Return (x, y) of the center of cell containing provided text 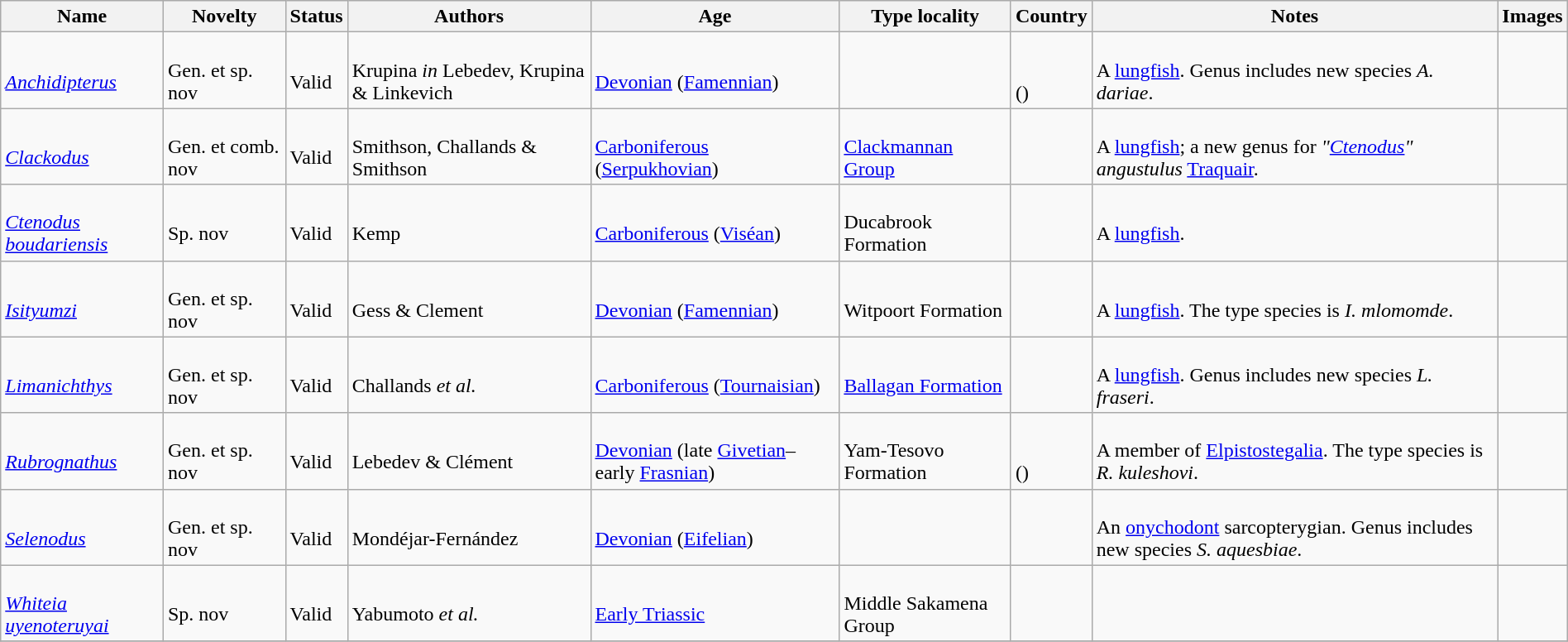
A lungfish. Genus includes new species L. fraseri. (1295, 375)
Anchidipterus (83, 70)
Yabumoto et al. (469, 603)
A lungfish; a new genus for "Ctenodus" angustulus Traquair. (1295, 146)
Devonian (late Givetian–early Frasnian) (715, 451)
Gess & Clement (469, 299)
Ballagan Formation (925, 375)
Devonian (Eifelian) (715, 527)
A lungfish. Genus includes new species A. dariae. (1295, 70)
Country (1051, 17)
Gen. et comb. nov (224, 146)
Rubrognathus (83, 451)
Yam-Tesovo Formation (925, 451)
Authors (469, 17)
An onychodont sarcopterygian. Genus includes new species S. aquesbiae. (1295, 527)
Images (1532, 17)
Age (715, 17)
Smithson, Challands & Smithson (469, 146)
Carboniferous (Serpukhovian) (715, 146)
Selenodus (83, 527)
Notes (1295, 17)
Carboniferous (Tournaisian) (715, 375)
Ctenodus boudariensis (83, 223)
Clackmannan Group (925, 146)
A lungfish. (1295, 223)
Limanichthys (83, 375)
Ducabrook Formation (925, 223)
Krupina in Lebedev, Krupina & Linkevich (469, 70)
Kemp (469, 223)
Carboniferous (Viséan) (715, 223)
Status (316, 17)
Clackodus (83, 146)
Middle Sakamena Group (925, 603)
Lebedev & Clément (469, 451)
Witpoort Formation (925, 299)
Type locality (925, 17)
Name (83, 17)
Isityumzi (83, 299)
Early Triassic (715, 603)
Novelty (224, 17)
Challands et al. (469, 375)
Mondéjar-Fernández (469, 527)
A member of Elpistostegalia. The type species is R. kuleshovi. (1295, 451)
Whiteia uyenoteruyai (83, 603)
A lungfish. The type species is I. mlomomde. (1295, 299)
